Provide the [X, Y] coordinate of the cell's center where the given text is located.  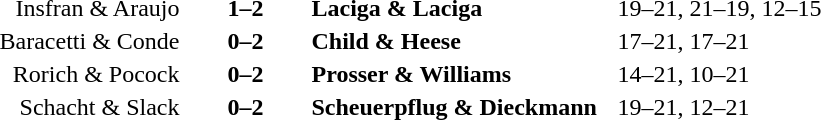
Prosser & Williams [462, 74]
Child & Heese [462, 41]
